Return [X, Y] of the center of cell containing provided text 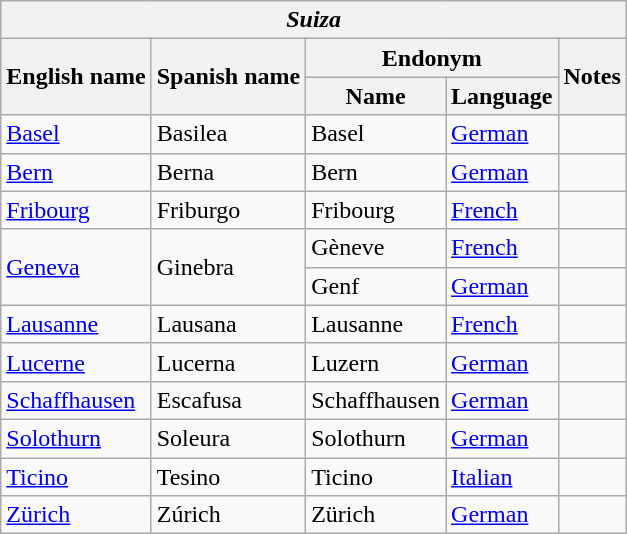
English name [76, 77]
Luzern [376, 362]
Geneva [76, 267]
Tesino [228, 477]
Italian [502, 477]
Ginebra [228, 267]
Spanish name [228, 77]
Suiza [314, 20]
Name [376, 96]
Endonym [432, 58]
Language [502, 96]
Soleura [228, 438]
Genf [376, 286]
Lausana [228, 324]
Escafusa [228, 400]
Berna [228, 172]
Zúrich [228, 515]
Friburgo [228, 210]
Basilea [228, 134]
Lucerne [76, 362]
Notes [592, 77]
Lucerna [228, 362]
Gèneve [376, 248]
